Detect which cell encompasses the target text, then output its [x, y] center coordinate. 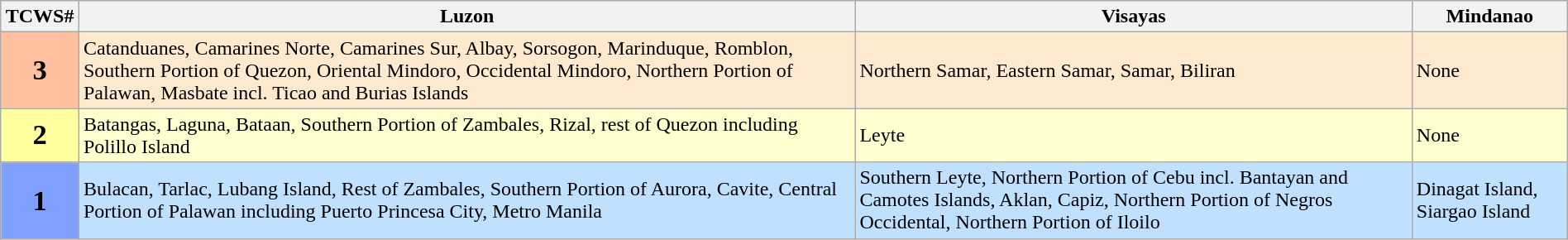
1 [40, 200]
Leyte [1133, 136]
2 [40, 136]
Visayas [1133, 17]
3 [40, 70]
Mindanao [1489, 17]
Northern Samar, Eastern Samar, Samar, Biliran [1133, 70]
TCWS# [40, 17]
Batangas, Laguna, Bataan, Southern Portion of Zambales, Rizal, rest of Quezon including Polillo Island [466, 136]
Dinagat Island, Siargao Island [1489, 200]
Luzon [466, 17]
